Detect which cell encompasses the target text, then output its (x, y) center coordinate. 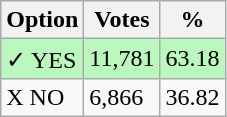
Votes (122, 20)
36.82 (192, 97)
11,781 (122, 59)
✓ YES (42, 59)
Option (42, 20)
63.18 (192, 59)
6,866 (122, 97)
X NO (42, 97)
% (192, 20)
